For the text-containing cell, return its midpoint in (x, y) coordinate format. 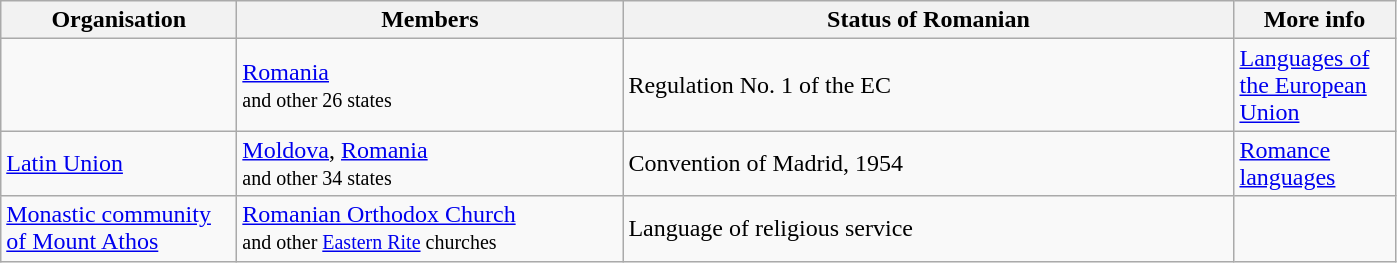
Latin Union (119, 164)
More info (1314, 20)
Language of religious service (928, 228)
Members (430, 20)
Status of Romanian (928, 20)
Romanian Orthodox Church and other Eastern Rite churches (430, 228)
Romance languages (1314, 164)
Regulation No. 1 of the EC (928, 85)
Organisation (119, 20)
Languages of the European Union (1314, 85)
Romania and other 26 states (430, 85)
Convention of Madrid, 1954 (928, 164)
Moldova, Romania and other 34 states (430, 164)
Monastic community of Mount Athos (119, 228)
